Scan for the cell matching the given text and deliver its [X, Y] coordinate at center. 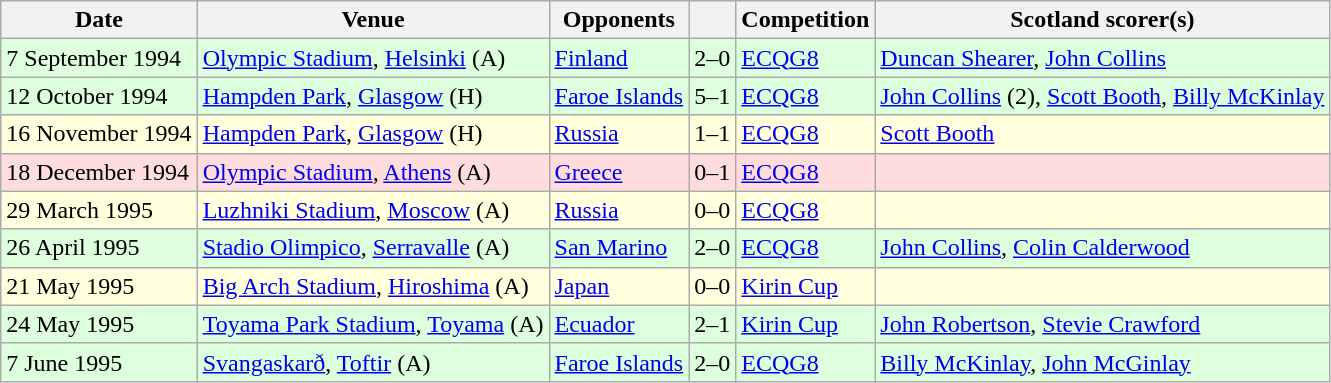
Competition [806, 20]
24 May 1995 [99, 324]
John Collins, Colin Calderwood [1102, 248]
Luzhniki Stadium, Moscow (A) [373, 210]
16 November 1994 [99, 134]
Date [99, 20]
21 May 1995 [99, 286]
Greece [619, 172]
Finland [619, 58]
2–1 [712, 324]
San Marino [619, 248]
Japan [619, 286]
18 December 1994 [99, 172]
Scott Booth [1102, 134]
Venue [373, 20]
Scotland scorer(s) [1102, 20]
Olympic Stadium, Athens (A) [373, 172]
Opponents [619, 20]
Olympic Stadium, Helsinki (A) [373, 58]
5–1 [712, 96]
7 September 1994 [99, 58]
1–1 [712, 134]
Billy McKinlay, John McGinlay [1102, 362]
26 April 1995 [99, 248]
Duncan Shearer, John Collins [1102, 58]
Toyama Park Stadium, Toyama (A) [373, 324]
John Collins (2), Scott Booth, Billy McKinlay [1102, 96]
Svangaskarð, Toftir (A) [373, 362]
29 March 1995 [99, 210]
Stadio Olimpico, Serravalle (A) [373, 248]
7 June 1995 [99, 362]
Ecuador [619, 324]
0–1 [712, 172]
John Robertson, Stevie Crawford [1102, 324]
Big Arch Stadium, Hiroshima (A) [373, 286]
12 October 1994 [99, 96]
